Return the [x, y] coordinate for the center point of the cell that contains the specified text.  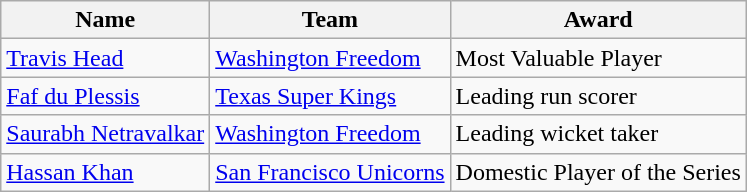
Team [330, 20]
Name [106, 20]
Faf du Plessis [106, 96]
San Francisco Unicorns [330, 172]
Hassan Khan [106, 172]
Leading wicket taker [598, 134]
Most Valuable Player [598, 58]
Award [598, 20]
Travis Head [106, 58]
Texas Super Kings [330, 96]
Leading run scorer [598, 96]
Domestic Player of the Series [598, 172]
Saurabh Netravalkar [106, 134]
